Search for the cell housing the specified text and yield its [x, y] center coordinate. 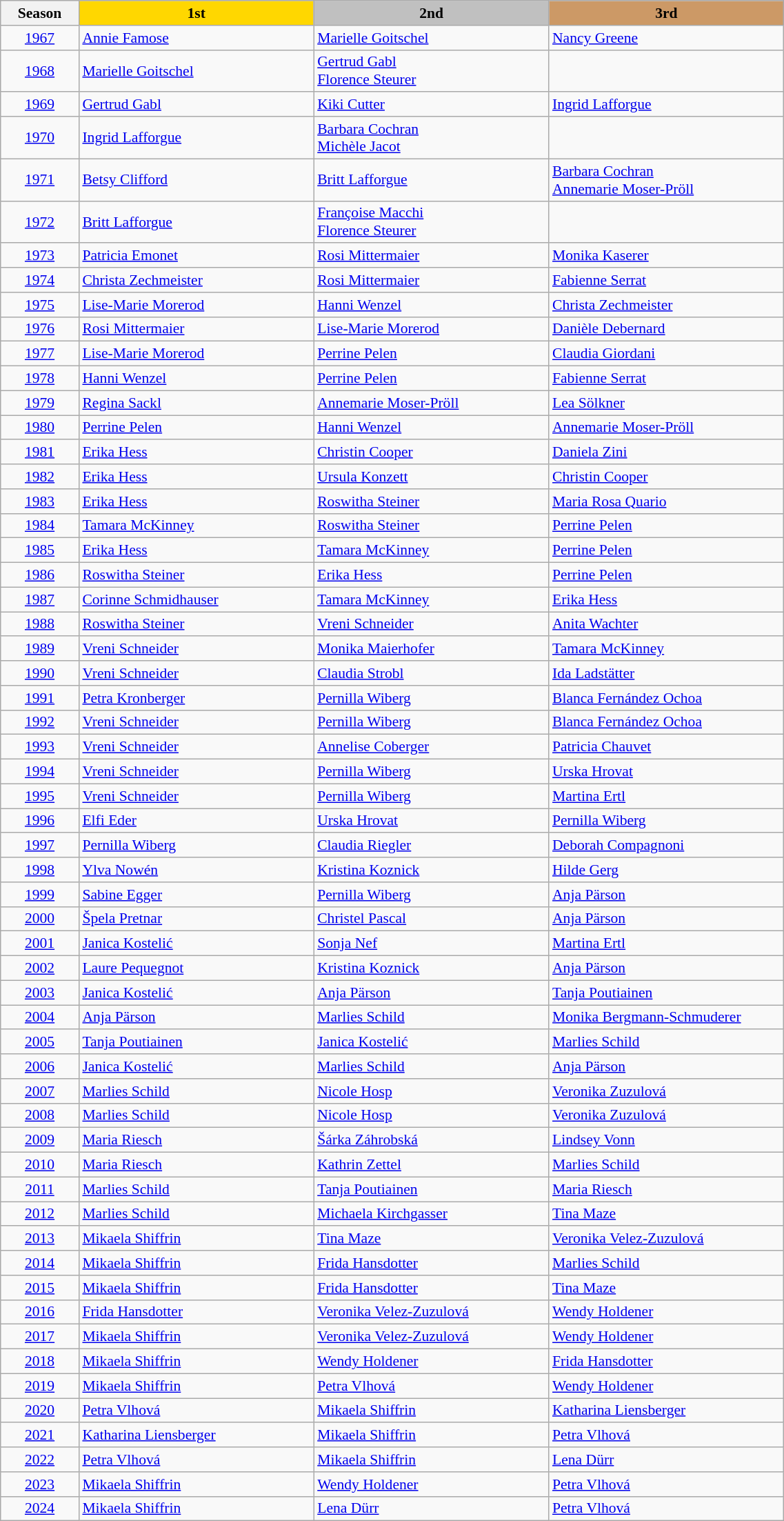
1971 [40, 179]
Monika Kaserer [666, 256]
Annie Famose [196, 38]
Danièle Debernard [666, 329]
Sonja Nef [432, 944]
2000 [40, 919]
3rd [666, 13]
2020 [40, 1411]
Hilde Gerg [666, 870]
2013 [40, 1239]
Špela Pretnar [196, 919]
2003 [40, 993]
Petra Kronberger [196, 698]
2004 [40, 1017]
1976 [40, 329]
Ylva Nowén [196, 870]
2011 [40, 1189]
Monika Bergmann-Schmuderer [666, 1017]
Sabine Egger [196, 895]
Gertrud Gabl Florence Steurer [432, 70]
Ursula Konzett [432, 477]
1986 [40, 575]
Patricia Emonet [196, 256]
2005 [40, 1042]
Annelise Coberger [432, 747]
2010 [40, 1165]
2nd [432, 13]
2016 [40, 1312]
2021 [40, 1435]
Regina Sackl [196, 403]
1985 [40, 550]
2023 [40, 1484]
Anita Wachter [666, 624]
1972 [40, 222]
1987 [40, 599]
2012 [40, 1214]
2022 [40, 1460]
1969 [40, 105]
2006 [40, 1066]
1994 [40, 772]
1991 [40, 698]
Claudia Giordani [666, 354]
1999 [40, 895]
1968 [40, 70]
2014 [40, 1263]
2024 [40, 1509]
1993 [40, 747]
Lindsey Vonn [666, 1140]
2002 [40, 968]
1981 [40, 453]
Gertrud Gabl [196, 105]
1992 [40, 722]
Françoise Macchi Florence Steurer [432, 222]
1977 [40, 354]
1984 [40, 526]
1988 [40, 624]
1978 [40, 379]
Betsy Clifford [196, 179]
Claudia Strobl [432, 673]
2017 [40, 1337]
1995 [40, 796]
Claudia Riegler [432, 846]
1970 [40, 138]
1990 [40, 673]
1989 [40, 649]
Šárka Záhrobská [432, 1140]
Barbara Cochran Michèle Jacot [432, 138]
1996 [40, 821]
Laure Pequegnot [196, 968]
Barbara Cochran Annemarie Moser-Pröll [666, 179]
2018 [40, 1362]
2001 [40, 944]
1980 [40, 428]
Elfi Eder [196, 821]
Deborah Compagnoni [666, 846]
1973 [40, 256]
1st [196, 13]
Corinne Schmidhauser [196, 599]
1975 [40, 305]
1967 [40, 38]
Maria Rosa Quario [666, 501]
Nancy Greene [666, 38]
1982 [40, 477]
1974 [40, 280]
1997 [40, 846]
Michaela Kirchgasser [432, 1214]
Christel Pascal [432, 919]
1998 [40, 870]
Season [40, 13]
Daniela Zini [666, 453]
2019 [40, 1386]
Kiki Cutter [432, 105]
Monika Maierhofer [432, 649]
Lea Sölkner [666, 403]
2009 [40, 1140]
2007 [40, 1091]
1979 [40, 403]
1983 [40, 501]
2015 [40, 1288]
Patricia Chauvet [666, 747]
2008 [40, 1115]
Ida Ladstätter [666, 673]
Kathrin Zettel [432, 1165]
